Provide the [x, y] coordinate of the cell's center where the given text is located.  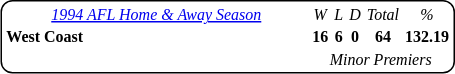
Minor Premiers [381, 60]
0 [356, 37]
1994 AFL Home & Away Season [156, 14]
L [339, 14]
6 [339, 37]
D [356, 14]
% [428, 14]
132.19 [428, 37]
16 [320, 37]
W [320, 14]
64 [382, 37]
West Coast [156, 37]
Total [382, 14]
